Return [X, Y] of the center of cell containing provided text 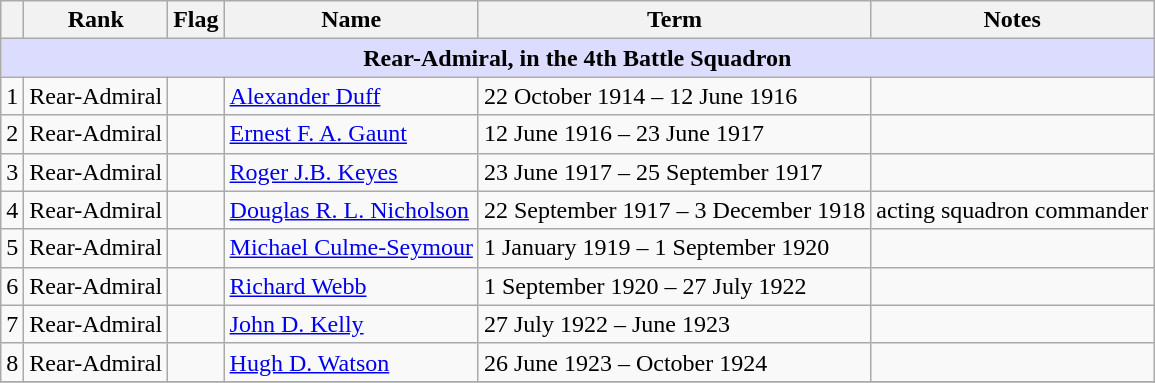
22 October 1914 – 12 June 1916 [674, 96]
2 [12, 134]
22 September 1917 – 3 December 1918 [674, 210]
Richard Webb [351, 286]
Rear-Admiral, in the 4th Battle Squadron [578, 58]
Flag [196, 20]
5 [12, 248]
6 [12, 286]
27 July 1922 – June 1923 [674, 324]
1 January 1919 – 1 September 1920 [674, 248]
Hugh D. Watson [351, 362]
26 June 1923 – October 1924 [674, 362]
Notes [1012, 20]
John D. Kelly [351, 324]
Term [674, 20]
8 [12, 362]
Roger J.B. Keyes [351, 172]
Michael Culme-Seymour [351, 248]
Alexander Duff [351, 96]
Ernest F. A. Gaunt [351, 134]
1 September 1920 – 27 July 1922 [674, 286]
Name [351, 20]
4 [12, 210]
1 [12, 96]
Rank [96, 20]
23 June 1917 – 25 September 1917 [674, 172]
7 [12, 324]
12 June 1916 – 23 June 1917 [674, 134]
acting squadron commander [1012, 210]
Douglas R. L. Nicholson [351, 210]
3 [12, 172]
